Extract the [x, y] coordinate from the center of the cell holding the provided text.  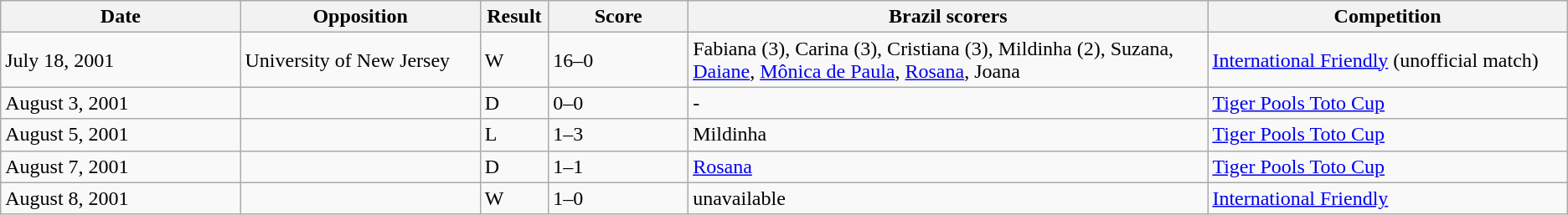
July 18, 2001 [121, 60]
Brazil scorers [948, 17]
August 8, 2001 [121, 198]
Date [121, 17]
University of New Jersey [360, 60]
- [948, 103]
International Friendly (unofficial match) [1387, 60]
International Friendly [1387, 198]
August 3, 2001 [121, 103]
L [514, 135]
August 5, 2001 [121, 135]
August 7, 2001 [121, 166]
Fabiana (3), Carina (3), Cristiana (3), Mildinha (2), Suzana, Daiane, Mônica de Paula, Rosana, Joana [948, 60]
Mildinha [948, 135]
Competition [1387, 17]
1–3 [618, 135]
1–0 [618, 198]
Score [618, 17]
Rosana [948, 166]
1–1 [618, 166]
Opposition [360, 17]
0–0 [618, 103]
Result [514, 17]
unavailable [948, 198]
16–0 [618, 60]
